Identify which cell holds the provided text, then report its [X, Y] central coordinate. 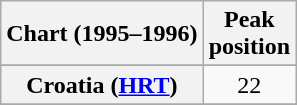
Peakposition [249, 34]
Croatia (HRT) [102, 85]
22 [249, 85]
Chart (1995–1996) [102, 34]
